For the text-containing cell, return its midpoint in [x, y] coordinate format. 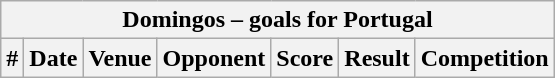
Domingos – goals for Portugal [278, 20]
Competition [484, 58]
Venue [120, 58]
Date [54, 58]
Result [377, 58]
Score [305, 58]
# [12, 58]
Opponent [214, 58]
